Output the (X, Y) coordinate of the center of the cell containing the given text.  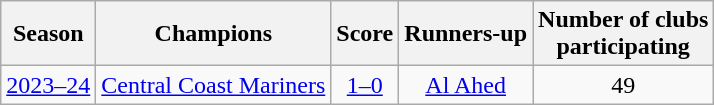
Number of clubsparticipating (624, 34)
Score (365, 34)
Champions (214, 34)
1–0 (365, 85)
Al Ahed (466, 85)
2023–24 (48, 85)
Season (48, 34)
Central Coast Mariners (214, 85)
Runners-up (466, 34)
49 (624, 85)
